Extract the [X, Y] coordinate from the center of the cell holding the provided text.  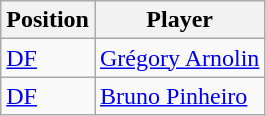
Bruno Pinheiro [179, 96]
Player [179, 20]
Position [48, 20]
Grégory Arnolin [179, 58]
